Identify which cell holds the provided text, then report its [x, y] central coordinate. 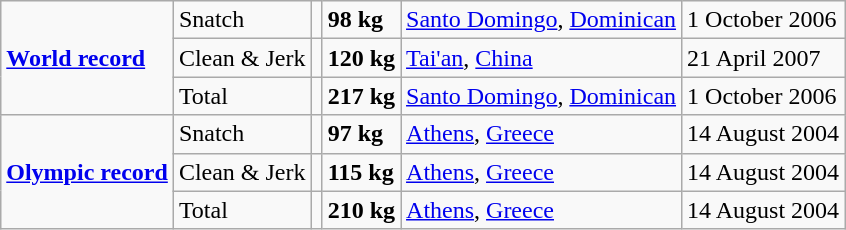
World record [88, 58]
Tai'an, China [542, 58]
21 April 2007 [764, 58]
115 kg [361, 172]
Olympic record [88, 172]
98 kg [361, 20]
120 kg [361, 58]
97 kg [361, 134]
210 kg [361, 210]
217 kg [361, 96]
